Output the [x, y] coordinate of the center of the cell containing the given text.  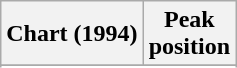
Chart (1994) [72, 34]
Peakposition [189, 34]
